Detect which cell encompasses the target text, then output its [x, y] center coordinate. 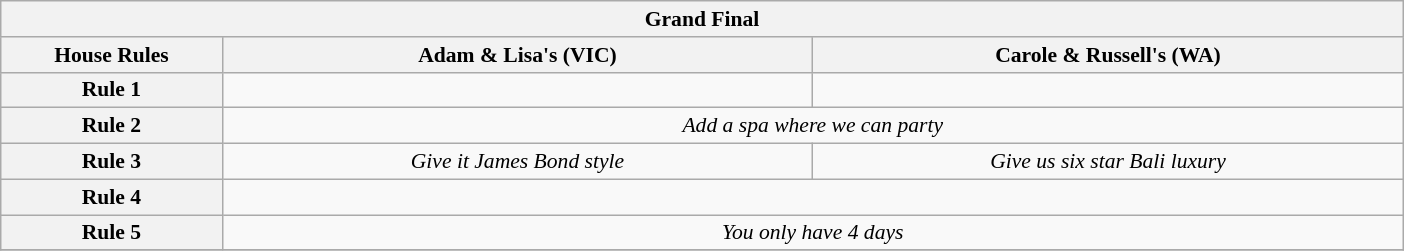
Add a spa where we can party [812, 126]
Grand Final [702, 19]
Rule 5 [112, 233]
Carole & Russell's (WA) [1108, 55]
Rule 3 [112, 162]
Give us six star Bali luxury [1108, 162]
Rule 1 [112, 90]
Rule 4 [112, 197]
You only have 4 days [812, 233]
Give it James Bond style [518, 162]
House Rules [112, 55]
Adam & Lisa's (VIC) [518, 55]
Rule 2 [112, 126]
